Search for the cell housing the specified text and yield its [x, y] center coordinate. 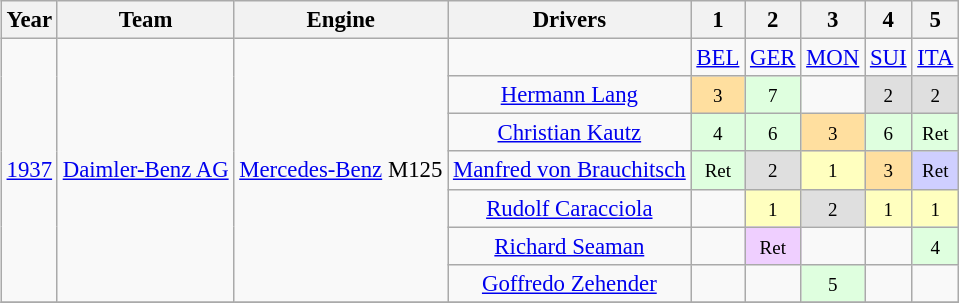
BEL [718, 58]
7 [773, 95]
Hermann Lang [570, 95]
Goffredo Zehender [570, 283]
Team [146, 20]
ITA [936, 58]
Drivers [570, 20]
Rudolf Caracciola [570, 208]
1937 [29, 170]
Year [29, 20]
Richard Seaman [570, 246]
Manfred von Brauchitsch [570, 170]
Daimler-Benz AG [146, 170]
Engine [341, 20]
Christian Kautz [570, 133]
SUI [888, 58]
Mercedes-Benz M125 [341, 170]
MON [833, 58]
GER [773, 58]
